Detect which cell encompasses the target text, then output its (X, Y) center coordinate. 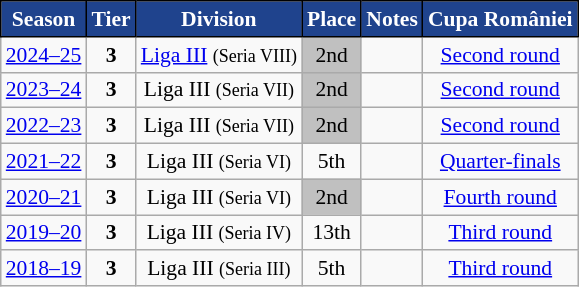
Tier (110, 19)
Liga III (Seria VIII) (219, 55)
2019–20 (44, 233)
Season (44, 19)
2023–24 (44, 90)
2020–21 (44, 197)
Place (332, 19)
Liga III (Seria III) (219, 269)
2021–22 (44, 162)
Quarter-finals (500, 162)
Division (219, 19)
Notes (392, 19)
2024–25 (44, 55)
Liga III (Seria IV) (219, 233)
2018–19 (44, 269)
2022–23 (44, 126)
13th (332, 233)
Fourth round (500, 197)
Cupa României (500, 19)
